Output the (x, y) coordinate of the center of the cell containing the given text.  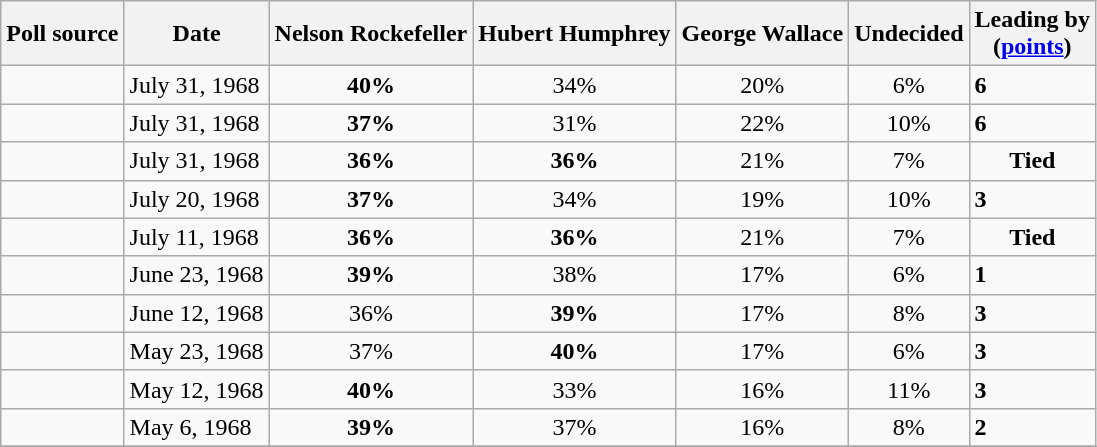
11% (909, 389)
July 11, 1968 (196, 237)
Date (196, 34)
2 (1032, 427)
20% (762, 85)
38% (574, 275)
Undecided (909, 34)
22% (762, 123)
1 (1032, 275)
31% (574, 123)
June 12, 1968 (196, 313)
33% (574, 389)
May 23, 1968 (196, 351)
George Wallace (762, 34)
Leading by(points) (1032, 34)
19% (762, 199)
Nelson Rockefeller (371, 34)
May 12, 1968 (196, 389)
May 6, 1968 (196, 427)
Hubert Humphrey (574, 34)
July 20, 1968 (196, 199)
June 23, 1968 (196, 275)
Poll source (62, 34)
